Output the (x, y) coordinate of the center of the cell containing the given text.  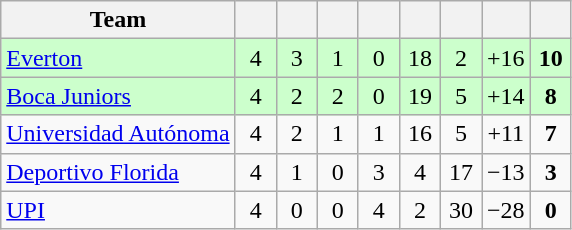
−28 (506, 210)
−13 (506, 172)
17 (460, 172)
10 (550, 58)
Team (118, 20)
18 (420, 58)
UPI (118, 210)
Boca Juniors (118, 96)
19 (420, 96)
30 (460, 210)
+16 (506, 58)
7 (550, 134)
Universidad Autónoma (118, 134)
Everton (118, 58)
16 (420, 134)
8 (550, 96)
+11 (506, 134)
Deportivo Florida (118, 172)
+14 (506, 96)
